Identify which cell holds the provided text, then report its (x, y) central coordinate. 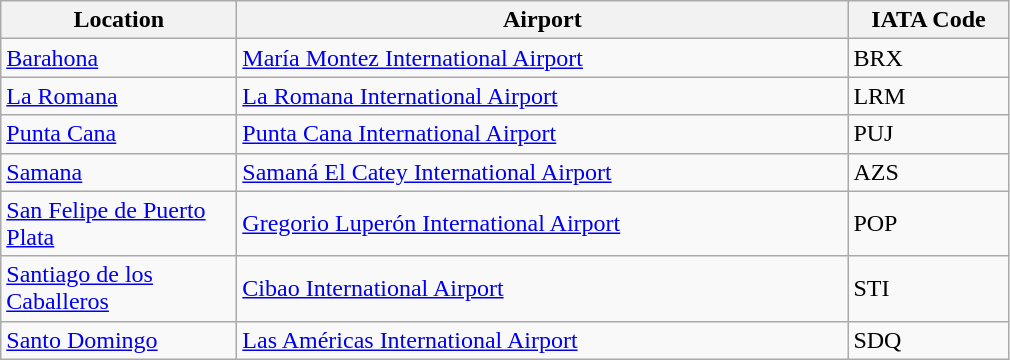
LRM (928, 96)
San Felipe de Puerto Plata (119, 224)
Gregorio Luperón International Airport (542, 224)
Las Américas International Airport (542, 340)
PUJ (928, 134)
Location (119, 20)
Santo Domingo (119, 340)
IATA Code (928, 20)
POP (928, 224)
Cibao International Airport (542, 288)
Samaná El Catey International Airport (542, 172)
Punta Cana International Airport (542, 134)
AZS (928, 172)
Santiago de los Caballeros (119, 288)
Samana (119, 172)
BRX (928, 58)
La Romana International Airport (542, 96)
Airport (542, 20)
La Romana (119, 96)
María Montez International Airport (542, 58)
Punta Cana (119, 134)
STI (928, 288)
Barahona (119, 58)
SDQ (928, 340)
